Detect which cell encompasses the target text, then output its (x, y) center coordinate. 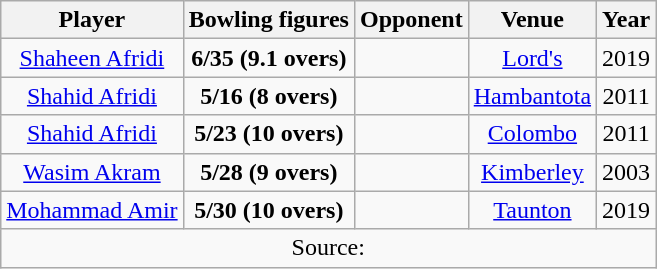
Wasim Akram (92, 172)
5/30 (10 overs) (268, 210)
Opponent (411, 20)
Player (92, 20)
Year (626, 20)
Shaheen Afridi (92, 58)
6/35 (9.1 overs) (268, 58)
2003 (626, 172)
Bowling figures (268, 20)
5/28 (9 overs) (268, 172)
Source: (328, 248)
Venue (532, 20)
Colombo (532, 134)
5/16 (8 overs) (268, 96)
Taunton (532, 210)
Hambantota (532, 96)
Lord's (532, 58)
Kimberley (532, 172)
Mohammad Amir (92, 210)
5/23 (10 overs) (268, 134)
